Search for the cell housing the specified text and yield its (X, Y) center coordinate. 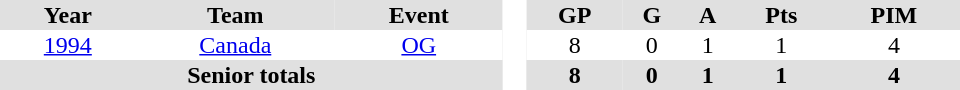
PIM (894, 15)
Senior totals (252, 75)
A (708, 15)
Event (419, 15)
GP (574, 15)
1994 (68, 45)
Pts (782, 15)
Team (236, 15)
Canada (236, 45)
Year (68, 15)
G (652, 15)
OG (419, 45)
